Return the (x, y) coordinate for the center point of the cell that contains the specified text.  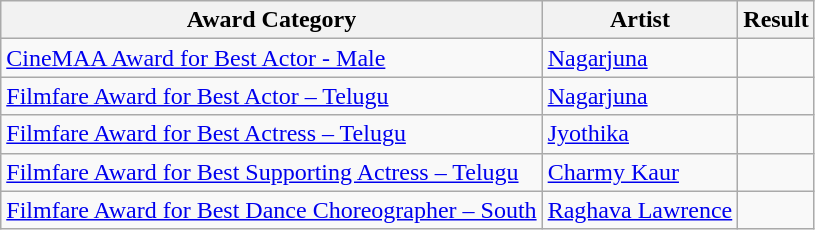
Result (776, 20)
Filmfare Award for Best Actor – Telugu (272, 96)
Charmy Kaur (640, 172)
CineMAA Award for Best Actor - Male (272, 58)
Filmfare Award for Best Supporting Actress – Telugu (272, 172)
Filmfare Award for Best Actress – Telugu (272, 134)
Artist (640, 20)
Filmfare Award for Best Dance Choreographer – South (272, 210)
Raghava Lawrence (640, 210)
Award Category (272, 20)
Jyothika (640, 134)
